Scan for the cell matching the given text and deliver its [x, y] coordinate at center. 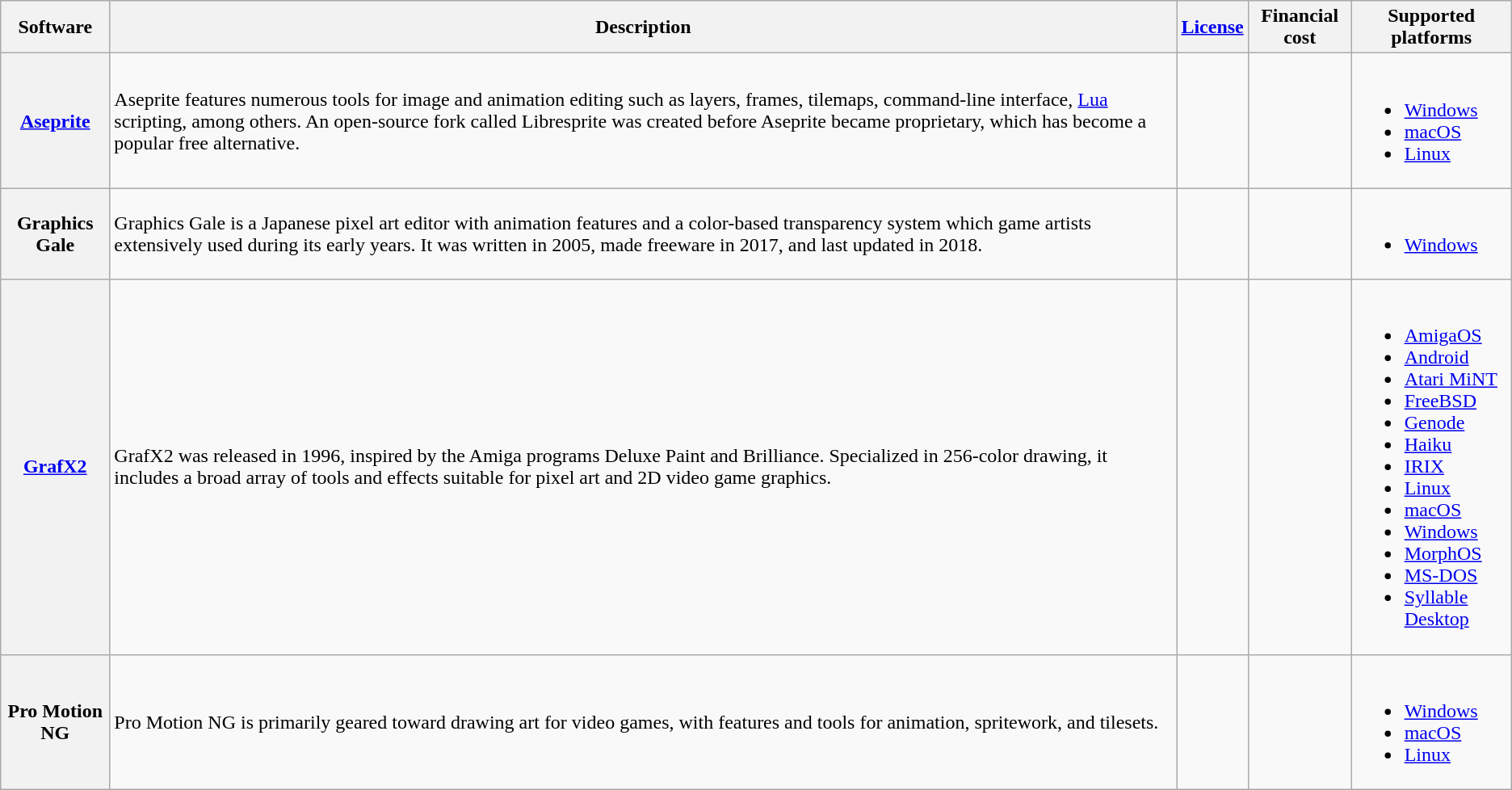
Pro Motion NG [55, 722]
Supported platforms [1431, 27]
Pro Motion NG is primarily geared toward drawing art for video games, with features and tools for animation, spritework, and tilesets. [643, 722]
GrafX2 [55, 467]
Windows [1431, 234]
License [1212, 27]
Aseprite [55, 121]
AmigaOSAndroidAtari MiNTFreeBSDGenodeHaikuIRIXLinuxmacOSWindowsMorphOSMS-DOSSyllable Desktop [1431, 467]
Description [643, 27]
Software [55, 27]
Financial cost [1300, 27]
Graphics Gale [55, 234]
